Capture the cell that displays the provided text and extract its (x, y) central coordinate. 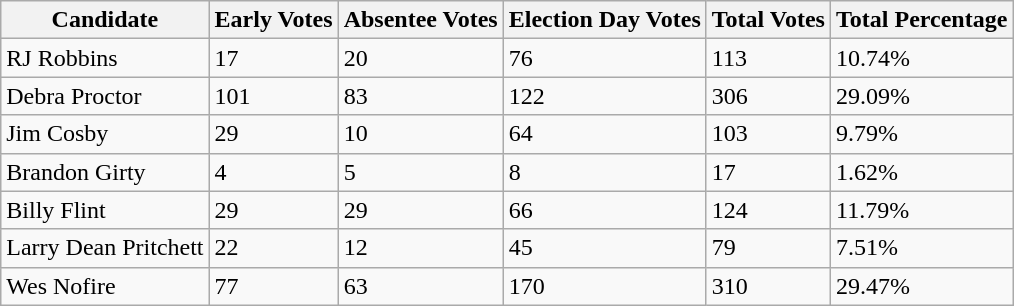
8 (604, 172)
64 (604, 134)
12 (420, 248)
103 (768, 134)
79 (768, 248)
Total Votes (768, 20)
Billy Flint (105, 210)
Jim Cosby (105, 134)
170 (604, 286)
7.51% (921, 248)
Candidate (105, 20)
Early Votes (274, 20)
11.79% (921, 210)
29.09% (921, 96)
310 (768, 286)
Election Day Votes (604, 20)
Total Percentage (921, 20)
113 (768, 58)
RJ Robbins (105, 58)
122 (604, 96)
Brandon Girty (105, 172)
63 (420, 286)
124 (768, 210)
77 (274, 286)
76 (604, 58)
9.79% (921, 134)
10.74% (921, 58)
5 (420, 172)
22 (274, 248)
20 (420, 58)
45 (604, 248)
1.62% (921, 172)
Absentee Votes (420, 20)
83 (420, 96)
4 (274, 172)
306 (768, 96)
10 (420, 134)
101 (274, 96)
29.47% (921, 286)
Larry Dean Pritchett (105, 248)
Debra Proctor (105, 96)
Wes Nofire (105, 286)
66 (604, 210)
